Output the (X, Y) coordinate of the center of the cell containing the given text.  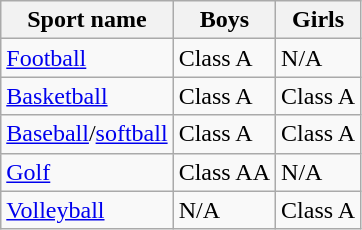
Golf (87, 172)
Football (87, 58)
Girls (318, 20)
Class AA (224, 172)
Basketball (87, 96)
Volleyball (87, 210)
Sport name (87, 20)
Boys (224, 20)
Baseball/softball (87, 134)
